Capture the cell that displays the provided text and extract its (X, Y) central coordinate. 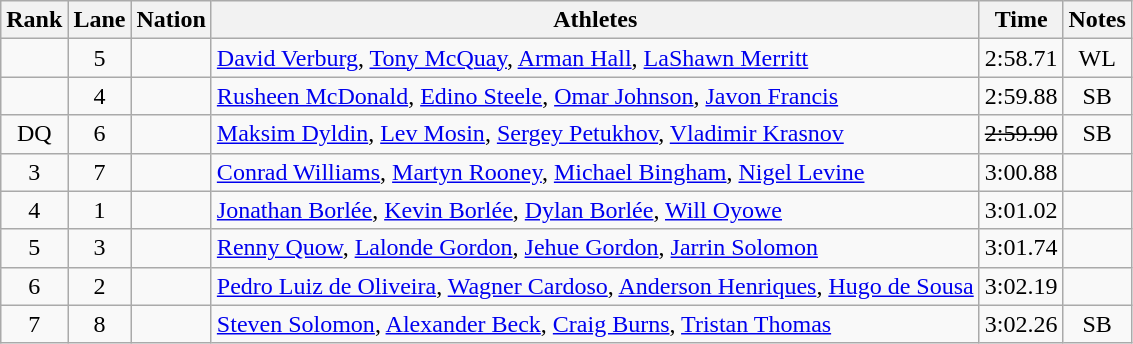
2:59.88 (1021, 96)
Pedro Luiz de Oliveira, Wagner Cardoso, Anderson Henriques, Hugo de Sousa (595, 286)
8 (100, 324)
3:01.02 (1021, 210)
Jonathan Borlée, Kevin Borlée, Dylan Borlée, Will Oyowe (595, 210)
Time (1021, 20)
3:02.26 (1021, 324)
Lane (100, 20)
3:01.74 (1021, 248)
DQ (34, 134)
Nation (171, 20)
3:02.19 (1021, 286)
Notes (1097, 20)
2:59.90 (1021, 134)
Athletes (595, 20)
3:00.88 (1021, 172)
Steven Solomon, Alexander Beck, Craig Burns, Tristan Thomas (595, 324)
Conrad Williams, Martyn Rooney, Michael Bingham, Nigel Levine (595, 172)
WL (1097, 58)
Renny Quow, Lalonde Gordon, Jehue Gordon, Jarrin Solomon (595, 248)
Rusheen McDonald, Edino Steele, Omar Johnson, Javon Francis (595, 96)
David Verburg, Tony McQuay, Arman Hall, LaShawn Merritt (595, 58)
Rank (34, 20)
2:58.71 (1021, 58)
2 (100, 286)
Maksim Dyldin, Lev Mosin, Sergey Petukhov, Vladimir Krasnov (595, 134)
1 (100, 210)
